Provide the [x, y] coordinate of the cell's center where the given text is located.  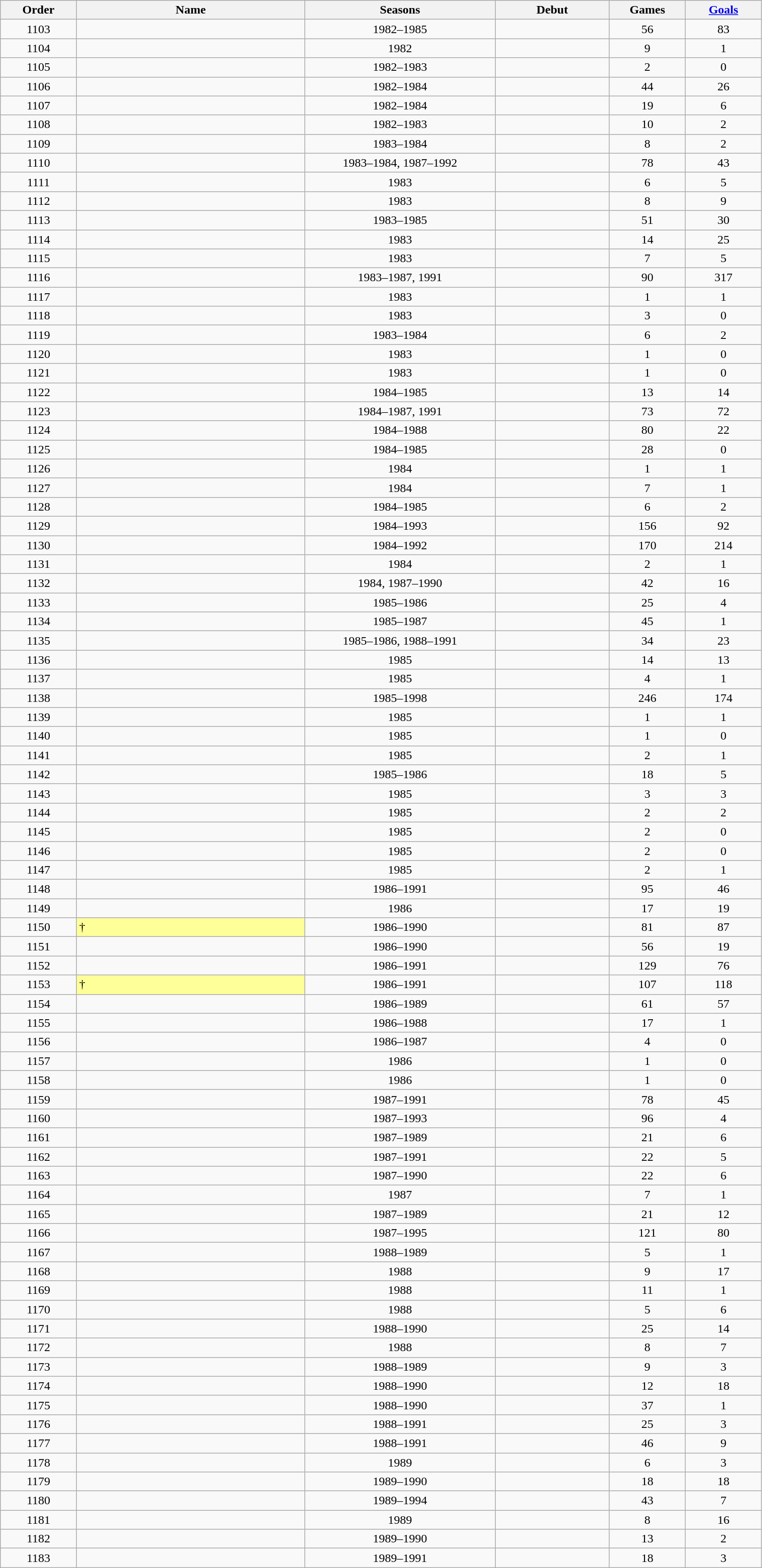
1142 [39, 774]
1982–1985 [400, 29]
1985–1986, 1988–1991 [400, 641]
1113 [39, 220]
1987–1990 [400, 1176]
1987–1993 [400, 1118]
1116 [39, 278]
1172 [39, 1348]
42 [647, 583]
1989–1991 [400, 1558]
57 [724, 1004]
1146 [39, 851]
1984–1988 [400, 430]
87 [724, 927]
1983–1984, 1987–1992 [400, 163]
Name [191, 10]
156 [647, 526]
1137 [39, 679]
1161 [39, 1137]
1119 [39, 335]
92 [724, 526]
44 [647, 86]
1111 [39, 182]
1112 [39, 201]
1151 [39, 946]
1127 [39, 488]
1132 [39, 583]
61 [647, 1004]
107 [647, 985]
1106 [39, 86]
1122 [39, 392]
Seasons [400, 10]
95 [647, 889]
121 [647, 1233]
1164 [39, 1195]
1160 [39, 1118]
1163 [39, 1176]
81 [647, 927]
1157 [39, 1061]
1140 [39, 736]
90 [647, 278]
1115 [39, 259]
1138 [39, 698]
72 [724, 411]
1989–1994 [400, 1501]
1984, 1987–1990 [400, 583]
1134 [39, 622]
118 [724, 985]
1108 [39, 125]
1178 [39, 1463]
1159 [39, 1099]
1984–1987, 1991 [400, 411]
1152 [39, 966]
1165 [39, 1214]
1173 [39, 1367]
1179 [39, 1482]
1110 [39, 163]
11 [647, 1290]
1107 [39, 105]
Games [647, 10]
Order [39, 10]
1114 [39, 239]
170 [647, 545]
1124 [39, 430]
1153 [39, 985]
1104 [39, 48]
1103 [39, 29]
23 [724, 641]
317 [724, 278]
1126 [39, 468]
1170 [39, 1309]
1139 [39, 717]
83 [724, 29]
1180 [39, 1501]
1986–1987 [400, 1042]
1129 [39, 526]
1135 [39, 641]
1167 [39, 1252]
1150 [39, 927]
214 [724, 545]
1183 [39, 1558]
1175 [39, 1405]
Debut [553, 10]
1105 [39, 67]
1176 [39, 1424]
37 [647, 1405]
1149 [39, 908]
1181 [39, 1520]
1131 [39, 564]
96 [647, 1118]
1158 [39, 1080]
1982 [400, 48]
129 [647, 966]
1133 [39, 602]
28 [647, 449]
1145 [39, 831]
1169 [39, 1290]
1123 [39, 411]
30 [724, 220]
1162 [39, 1156]
1987 [400, 1195]
1141 [39, 755]
246 [647, 698]
1985–1987 [400, 622]
26 [724, 86]
1118 [39, 316]
174 [724, 698]
1174 [39, 1386]
1125 [39, 449]
1143 [39, 793]
1984–1993 [400, 526]
1144 [39, 812]
1987–1995 [400, 1233]
1120 [39, 354]
1155 [39, 1023]
1182 [39, 1539]
34 [647, 641]
1156 [39, 1042]
1117 [39, 297]
1177 [39, 1443]
1986–1988 [400, 1023]
1128 [39, 507]
1121 [39, 373]
1154 [39, 1004]
1148 [39, 889]
1983–1987, 1991 [400, 278]
1171 [39, 1329]
51 [647, 220]
1147 [39, 870]
1983–1985 [400, 220]
1166 [39, 1233]
73 [647, 411]
1985–1998 [400, 698]
1984–1992 [400, 545]
10 [647, 125]
1136 [39, 660]
Goals [724, 10]
1168 [39, 1271]
1130 [39, 545]
1109 [39, 144]
76 [724, 966]
1986–1989 [400, 1004]
